Scan for the cell matching the given text and deliver its (X, Y) coordinate at center. 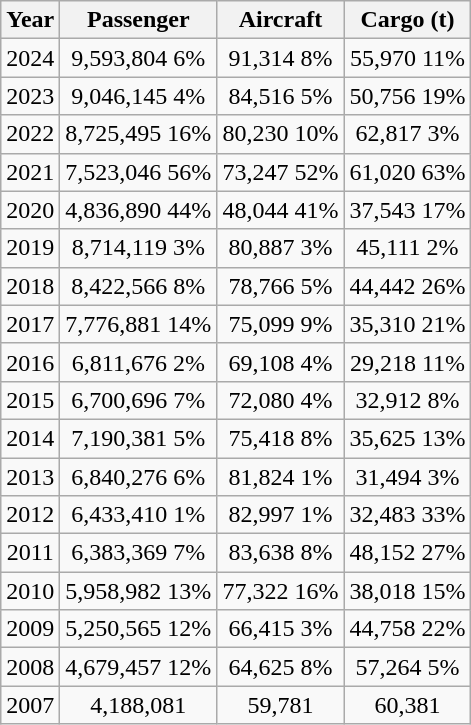
69,108 4% (280, 362)
5,250,565 12% (138, 629)
2018 (30, 286)
2010 (30, 591)
7,523,046 56% (138, 172)
4,836,890 44% (138, 210)
2016 (30, 362)
Aircraft (280, 20)
2015 (30, 400)
45,111 2% (408, 248)
32,912 8% (408, 400)
8,422,566 8% (138, 286)
62,817 3% (408, 134)
2007 (30, 705)
6,811,676 2% (138, 362)
32,483 33% (408, 515)
2021 (30, 172)
9,046,145 4% (138, 96)
2013 (30, 477)
9,593,804 6% (138, 58)
2014 (30, 438)
7,776,881 14% (138, 324)
80,230 10% (280, 134)
48,152 27% (408, 553)
75,418 8% (280, 438)
2024 (30, 58)
5,958,982 13% (138, 591)
38,018 15% (408, 591)
80,887 3% (280, 248)
Passenger (138, 20)
6,840,276 6% (138, 477)
66,415 3% (280, 629)
4,188,081 (138, 705)
64,625 8% (280, 667)
6,700,696 7% (138, 400)
6,433,410 1% (138, 515)
84,516 5% (280, 96)
37,543 17% (408, 210)
31,494 3% (408, 477)
73,247 52% (280, 172)
Cargo (t) (408, 20)
77,322 16% (280, 591)
2009 (30, 629)
2012 (30, 515)
57,264 5% (408, 667)
60,381 (408, 705)
50,756 19% (408, 96)
29,218 11% (408, 362)
2017 (30, 324)
75,099 9% (280, 324)
Year (30, 20)
48,044 41% (280, 210)
55,970 11% (408, 58)
2022 (30, 134)
2008 (30, 667)
44,442 26% (408, 286)
8,714,119 3% (138, 248)
35,625 13% (408, 438)
72,080 4% (280, 400)
2023 (30, 96)
2011 (30, 553)
59,781 (280, 705)
61,020 63% (408, 172)
2019 (30, 248)
83,638 8% (280, 553)
81,824 1% (280, 477)
44,758 22% (408, 629)
2020 (30, 210)
82,997 1% (280, 515)
4,679,457 12% (138, 667)
35,310 21% (408, 324)
7,190,381 5% (138, 438)
8,725,495 16% (138, 134)
91,314 8% (280, 58)
78,766 5% (280, 286)
6,383,369 7% (138, 553)
